For the text-containing cell, return its midpoint in (X, Y) coordinate format. 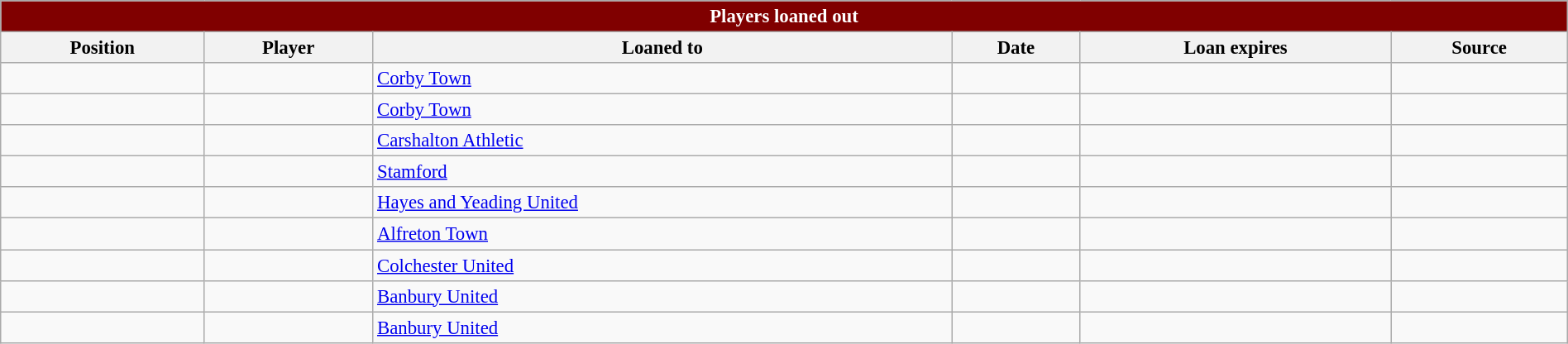
Players loaned out (784, 17)
Source (1479, 48)
Alfreton Town (662, 234)
Carshalton Athletic (662, 141)
Loaned to (662, 48)
Player (289, 48)
Stamford (662, 172)
Position (103, 48)
Hayes and Yeading United (662, 203)
Colchester United (662, 265)
Loan expires (1236, 48)
Date (1016, 48)
